Detect which cell encompasses the target text, then output its [X, Y] center coordinate. 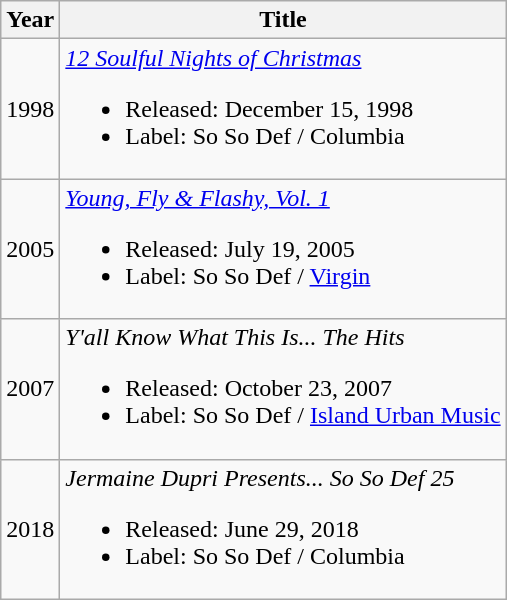
Title [283, 20]
2007 [30, 389]
2018 [30, 529]
Jermaine Dupri Presents... So So Def 25Released: June 29, 2018Label: So So Def / Columbia [283, 529]
Year [30, 20]
Y'all Know What This Is... The HitsReleased: October 23, 2007Label: So So Def / Island Urban Music [283, 389]
12 Soulful Nights of ChristmasReleased: December 15, 1998Label: So So Def / Columbia [283, 109]
Young, Fly & Flashy, Vol. 1Released: July 19, 2005Label: So So Def / Virgin [283, 249]
1998 [30, 109]
2005 [30, 249]
